Identify which cell holds the provided text, then report its (X, Y) central coordinate. 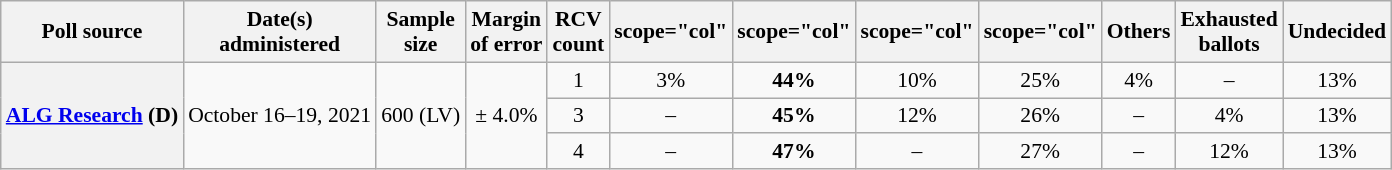
RCVcount (578, 32)
Marginof error (506, 32)
45% (794, 116)
Samplesize (420, 32)
3 (578, 116)
600 (LV) (420, 116)
27% (1040, 152)
Exhaustedballots (1228, 32)
1 (578, 80)
44% (794, 80)
ALG Research (D) (92, 116)
October 16–19, 2021 (280, 116)
Undecided (1337, 32)
47% (794, 152)
25% (1040, 80)
Others (1139, 32)
Date(s)administered (280, 32)
10% (916, 80)
Poll source (92, 32)
3% (670, 80)
26% (1040, 116)
4 (578, 152)
± 4.0% (506, 116)
